Search for the cell housing the specified text and yield its [x, y] center coordinate. 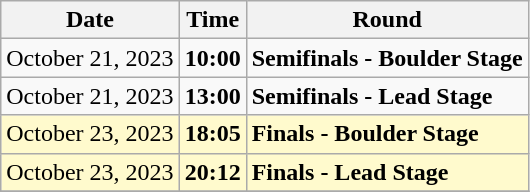
13:00 [212, 96]
Semifinals - Lead Stage [387, 96]
Semifinals - Boulder Stage [387, 58]
Date [90, 20]
Time [212, 20]
Round [387, 20]
20:12 [212, 172]
Finals - Boulder Stage [387, 134]
Finals - Lead Stage [387, 172]
10:00 [212, 58]
18:05 [212, 134]
